Detect which cell encompasses the target text, then output its [x, y] center coordinate. 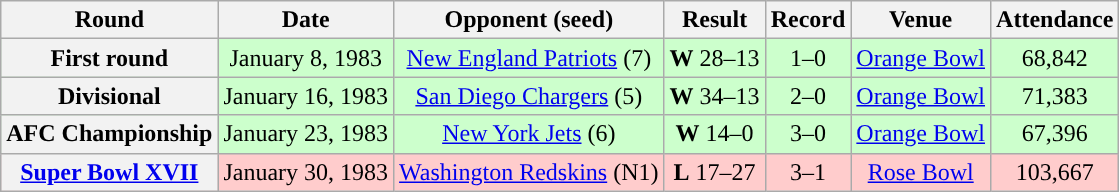
Date [306, 20]
W 28–13 [714, 58]
January 8, 1983 [306, 58]
2–0 [808, 96]
January 16, 1983 [306, 96]
103,667 [1055, 172]
Result [714, 20]
First round [110, 58]
L 17–27 [714, 172]
67,396 [1055, 134]
Opponent (seed) [529, 20]
January 23, 1983 [306, 134]
San Diego Chargers (5) [529, 96]
New England Patriots (7) [529, 58]
Round [110, 20]
Venue [921, 20]
January 30, 1983 [306, 172]
1–0 [808, 58]
Washington Redskins (N1) [529, 172]
Record [808, 20]
Super Bowl XVII [110, 172]
71,383 [1055, 96]
Rose Bowl [921, 172]
W 34–13 [714, 96]
W 14–0 [714, 134]
New York Jets (6) [529, 134]
68,842 [1055, 58]
3–0 [808, 134]
3–1 [808, 172]
AFC Championship [110, 134]
Attendance [1055, 20]
Divisional [110, 96]
